Output the [x, y] coordinate of the center of the cell containing the given text.  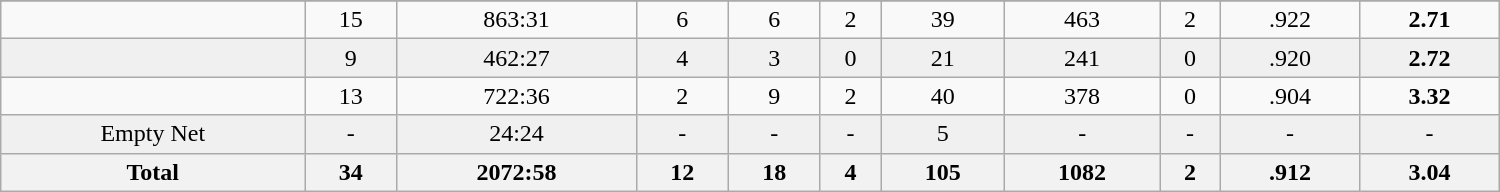
241 [1082, 58]
.922 [1290, 20]
3 [774, 58]
40 [943, 96]
105 [943, 172]
15 [351, 20]
34 [351, 172]
21 [943, 58]
39 [943, 20]
.904 [1290, 96]
.920 [1290, 58]
Total [153, 172]
863:31 [516, 20]
18 [774, 172]
.912 [1290, 172]
24:24 [516, 134]
3.04 [1430, 172]
5 [943, 134]
1082 [1082, 172]
2.71 [1430, 20]
3.32 [1430, 96]
463 [1082, 20]
13 [351, 96]
378 [1082, 96]
462:27 [516, 58]
2072:58 [516, 172]
12 [682, 172]
2.72 [1430, 58]
722:36 [516, 96]
Empty Net [153, 134]
